Return the (X, Y) coordinate for the center point of the cell that contains the specified text.  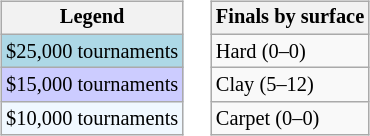
Carpet (0–0) (290, 119)
Legend (92, 18)
$10,000 tournaments (92, 119)
$25,000 tournaments (92, 51)
$15,000 tournaments (92, 85)
Clay (5–12) (290, 85)
Hard (0–0) (290, 51)
Finals by surface (290, 18)
